Provide the (x, y) coordinate of the cell's center where the given text is located.  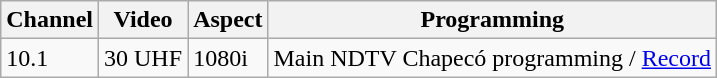
1080i (228, 58)
30 UHF (144, 58)
Aspect (228, 20)
Programming (492, 20)
Video (144, 20)
Main NDTV Chapecó programming / Record (492, 58)
10.1 (50, 58)
Channel (50, 20)
